Return (X, Y) of the center of cell containing provided text 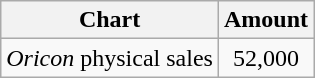
Amount (266, 20)
Chart (110, 20)
Oricon physical sales (110, 58)
52,000 (266, 58)
